Identify which cell holds the provided text, then report its [X, Y] central coordinate. 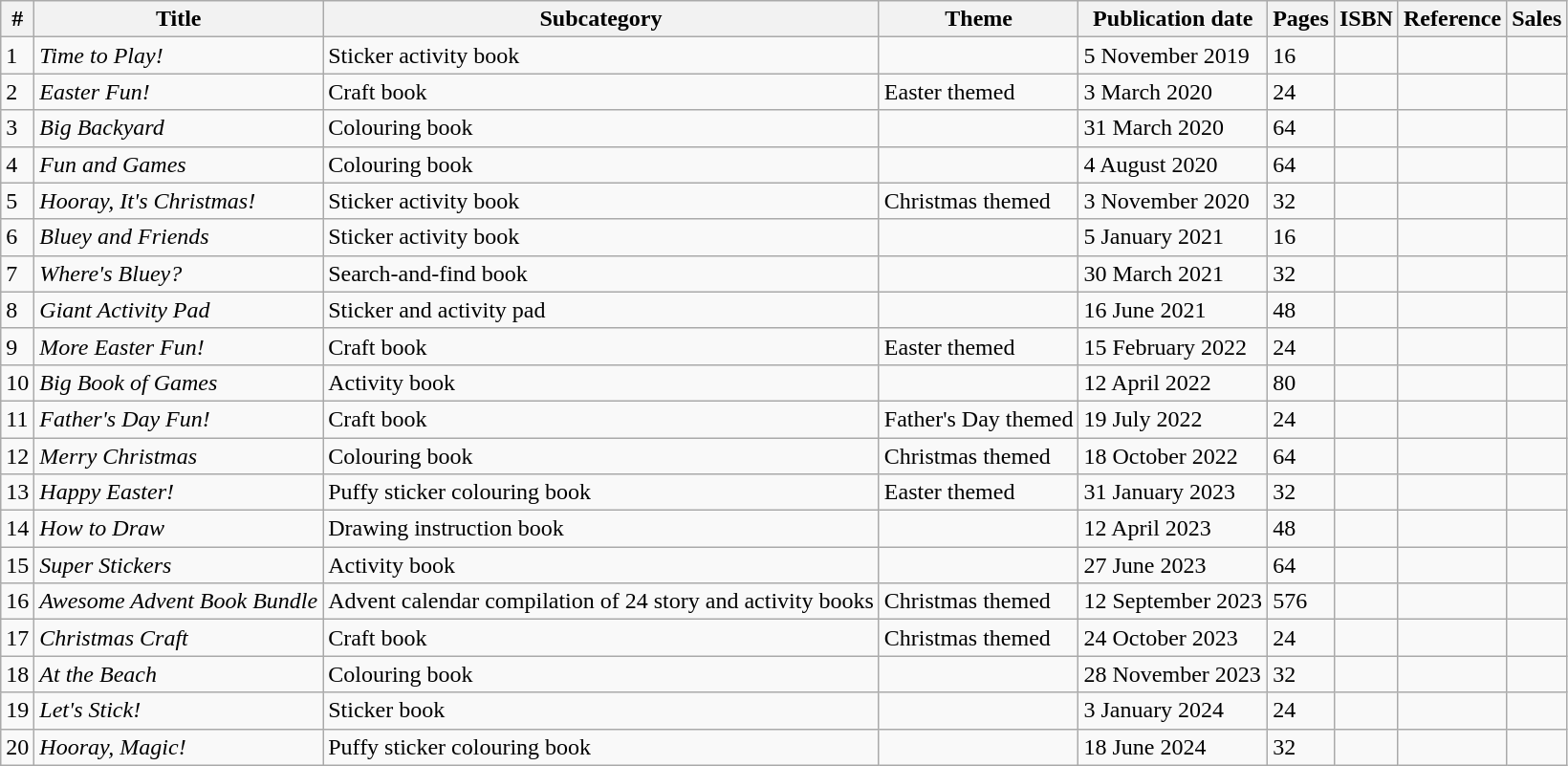
Super Stickers [179, 565]
Title [179, 19]
17 [17, 638]
80 [1301, 383]
ISBN [1365, 19]
Hooray, It's Christmas! [179, 201]
24 October 2023 [1173, 638]
Sales [1537, 19]
14 [17, 529]
11 [17, 419]
5 November 2019 [1173, 55]
12 [17, 456]
3 March 2020 [1173, 92]
Father's Day Fun! [179, 419]
Happy Easter! [179, 492]
12 April 2023 [1173, 529]
Drawing instruction book [601, 529]
13 [17, 492]
18 October 2022 [1173, 456]
10 [17, 383]
# [17, 19]
4 [17, 164]
576 [1301, 602]
Big Backyard [179, 128]
12 April 2022 [1173, 383]
4 August 2020 [1173, 164]
20 [17, 747]
15 February 2022 [1173, 346]
27 June 2023 [1173, 565]
6 [17, 237]
Giant Activity Pad [179, 310]
Big Book of Games [179, 383]
Advent calendar compilation of 24 story and activity books [601, 602]
Merry Christmas [179, 456]
18 [17, 674]
Where's Bluey? [179, 274]
Sticker and activity pad [601, 310]
3 November 2020 [1173, 201]
Theme [979, 19]
More Easter Fun! [179, 346]
Pages [1301, 19]
Christmas Craft [179, 638]
8 [17, 310]
Hooray, Magic! [179, 747]
How to Draw [179, 529]
Sticker book [601, 711]
Bluey and Friends [179, 237]
2 [17, 92]
28 November 2023 [1173, 674]
Fun and Games [179, 164]
1 [17, 55]
15 [17, 565]
Search-and-find book [601, 274]
7 [17, 274]
5 [17, 201]
9 [17, 346]
Publication date [1173, 19]
Let's Stick! [179, 711]
12 September 2023 [1173, 602]
30 March 2021 [1173, 274]
At the Beach [179, 674]
31 March 2020 [1173, 128]
18 June 2024 [1173, 747]
5 January 2021 [1173, 237]
Time to Play! [179, 55]
3 [17, 128]
Reference [1451, 19]
Easter Fun! [179, 92]
3 January 2024 [1173, 711]
31 January 2023 [1173, 492]
Awesome Advent Book Bundle [179, 602]
19 July 2022 [1173, 419]
16 June 2021 [1173, 310]
19 [17, 711]
Subcategory [601, 19]
Father's Day themed [979, 419]
